Identify which cell holds the provided text, then report its (X, Y) central coordinate. 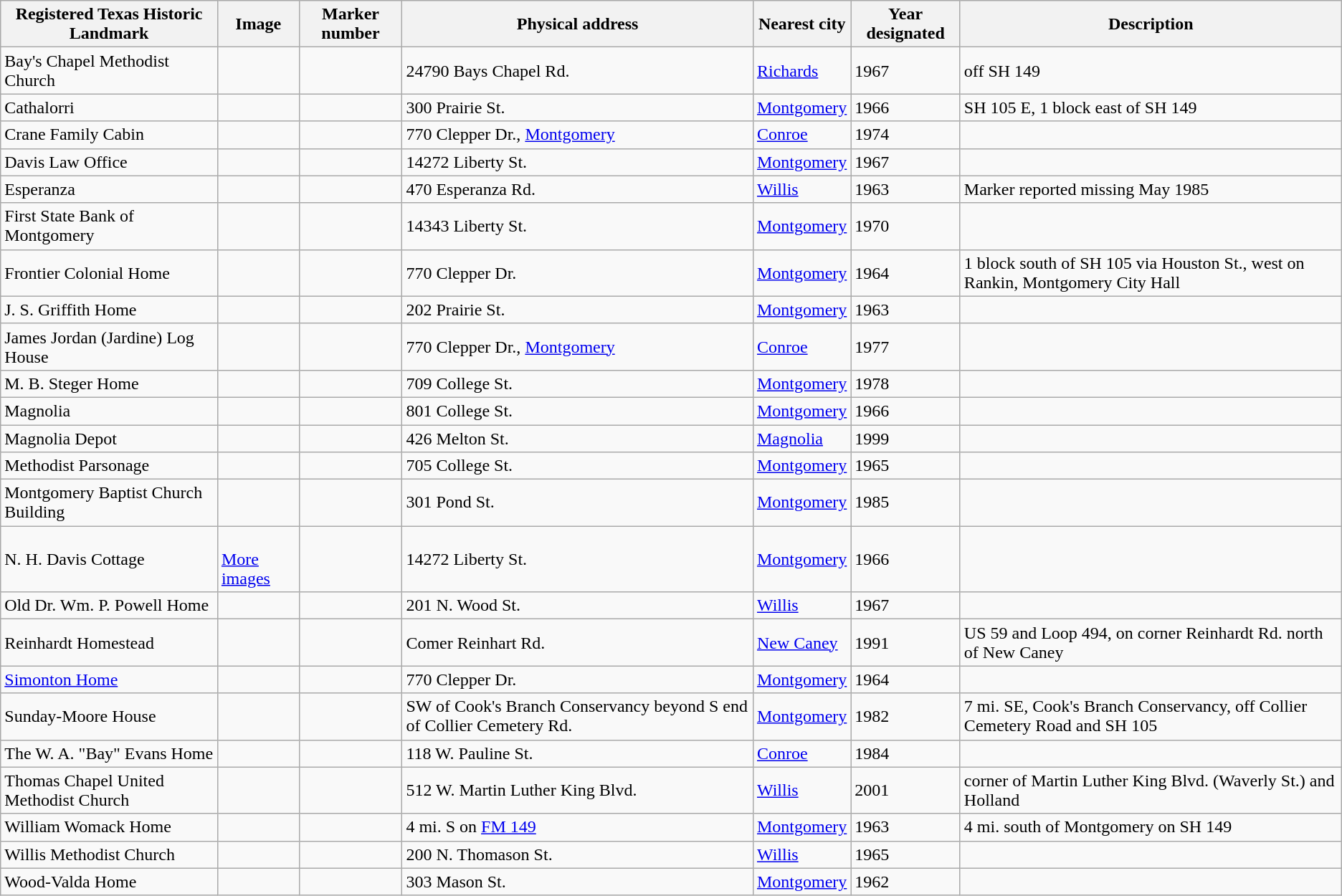
705 College St. (578, 466)
1974 (906, 135)
Reinhardt Homestead (109, 642)
1985 (906, 503)
Thomas Chapel United Methodist Church (109, 790)
Methodist Parsonage (109, 466)
Marker reported missing May 1985 (1151, 189)
1970 (906, 227)
Simonton Home (109, 680)
Registered Texas Historic Landmark (109, 24)
1978 (906, 383)
Cathalorri (109, 108)
7 mi. SE, Cook's Branch Conservancy, off Collier Cemetery Road and SH 105 (1151, 717)
1984 (906, 753)
J. S. Griffith Home (109, 310)
Year designated (906, 24)
Richards (801, 70)
Willis Methodist Church (109, 854)
4 mi. south of Montgomery on SH 149 (1151, 827)
Old Dr. Wm. P. Powell Home (109, 606)
US 59 and Loop 494, on corner Reinhardt Rd. north of New Caney (1151, 642)
2001 (906, 790)
Montgomery Baptist Church Building (109, 503)
Davis Law Office (109, 162)
709 College St. (578, 383)
303 Mason St. (578, 882)
301 Pond St. (578, 503)
Frontier Colonial Home (109, 272)
1962 (906, 882)
SH 105 E, 1 block east of SH 149 (1151, 108)
426 Melton St. (578, 438)
201 N. Wood St. (578, 606)
1991 (906, 642)
118 W. Pauline St. (578, 753)
1 block south of SH 105 via Houston St., west on Rankin, Montgomery City Hall (1151, 272)
Comer Reinhart Rd. (578, 642)
First State Bank of Montgomery (109, 227)
Marker number (351, 24)
1999 (906, 438)
N. H. Davis Cottage (109, 559)
Magnolia Depot (109, 438)
1982 (906, 717)
202 Prairie St. (578, 310)
SW of Cook's Branch Conservancy beyond S end of Collier Cemetery Rd. (578, 717)
Physical address (578, 24)
300 Prairie St. (578, 108)
M. B. Steger Home (109, 383)
Wood-Valda Home (109, 882)
More images (258, 559)
New Caney (801, 642)
4 mi. S on FM 149 (578, 827)
corner of Martin Luther King Blvd. (Waverly St.) and Holland (1151, 790)
Crane Family Cabin (109, 135)
Image (258, 24)
14343 Liberty St. (578, 227)
Esperanza (109, 189)
William Womack Home (109, 827)
801 College St. (578, 411)
The W. A. "Bay" Evans Home (109, 753)
200 N. Thomason St. (578, 854)
Nearest city (801, 24)
24790 Bays Chapel Rd. (578, 70)
Sunday-Moore House (109, 717)
470 Esperanza Rd. (578, 189)
off SH 149 (1151, 70)
Bay's Chapel Methodist Church (109, 70)
Description (1151, 24)
1977 (906, 347)
512 W. Martin Luther King Blvd. (578, 790)
James Jordan (Jardine) Log House (109, 347)
